Search for the cell housing the specified text and yield its [X, Y] center coordinate. 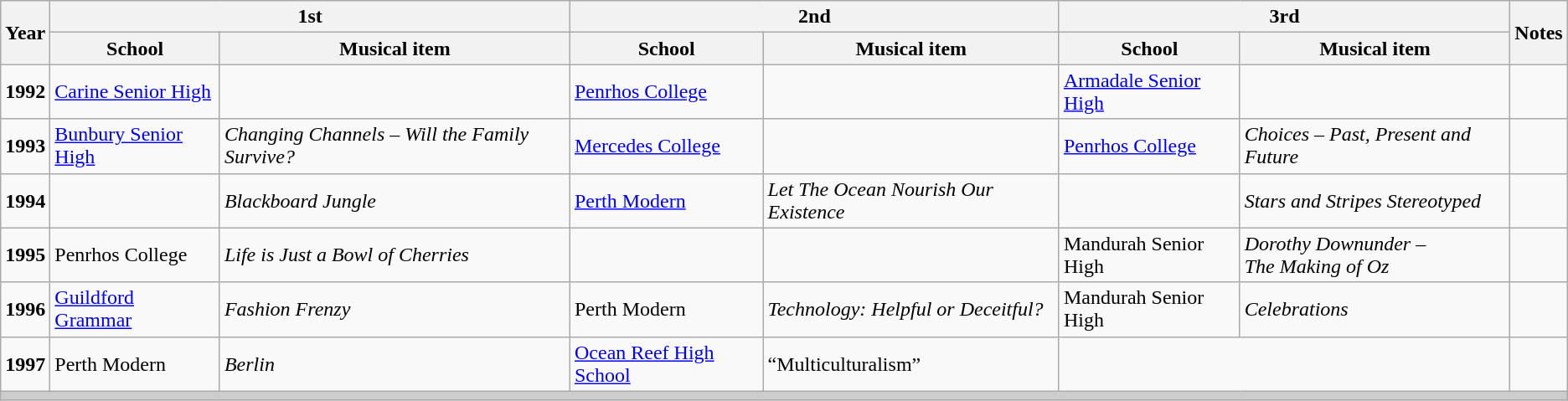
2nd [814, 17]
Bunbury Senior High [136, 146]
Berlin [395, 363]
Armadale Senior High [1149, 92]
Technology: Helpful or Deceitful? [911, 310]
Let The Ocean Nourish Our Existence [911, 201]
1993 [25, 146]
Ocean Reef High School [667, 363]
3rd [1284, 17]
Choices – Past, Present and Future [1375, 146]
1st [310, 17]
1994 [25, 201]
Carine Senior High [136, 92]
“Multiculturalism” [911, 363]
Life is Just a Bowl of Cherries [395, 254]
Changing Channels – Will the Family Survive? [395, 146]
Mercedes College [667, 146]
Celebrations [1375, 310]
1996 [25, 310]
Fashion Frenzy [395, 310]
1997 [25, 363]
Year [25, 33]
1995 [25, 254]
Notes [1539, 33]
Dorothy Downunder –The Making of Oz [1375, 254]
Blackboard Jungle [395, 201]
Stars and Stripes Stereotyped [1375, 201]
1992 [25, 92]
Guildford Grammar [136, 310]
